Determine the [x, y] coordinate at the center of the cell enclosing the given text.  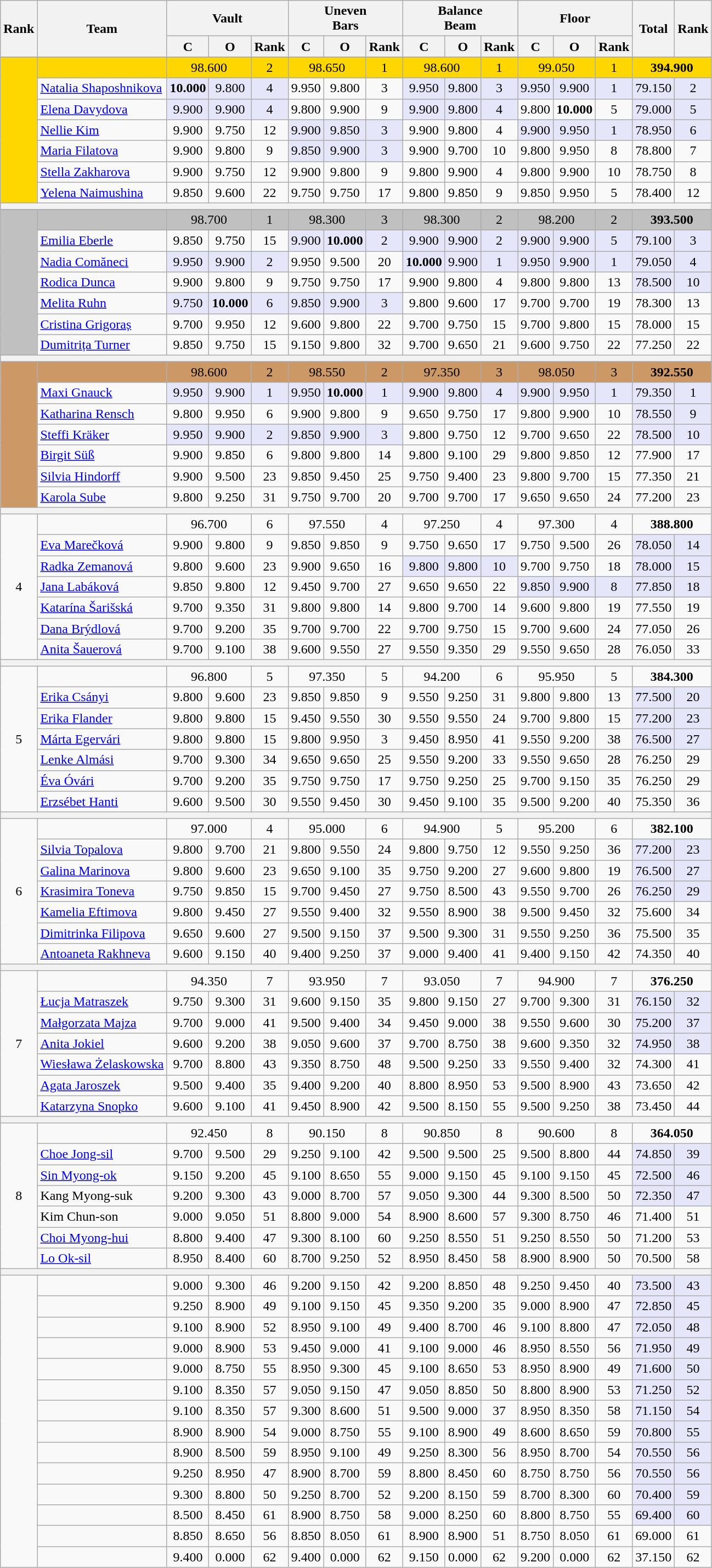
Eva Marečková [102, 545]
UnevenBars [346, 19]
393.500 [672, 219]
Maria Filatova [102, 151]
72.500 [654, 1175]
78.400 [654, 193]
70.500 [654, 1259]
95.200 [557, 828]
70.800 [654, 1431]
96.700 [209, 524]
77.500 [654, 697]
90.600 [557, 1133]
72.850 [654, 1306]
Erika Flander [102, 718]
8.100 [344, 1238]
Nadia Comăneci [102, 262]
94.200 [442, 676]
Melita Ruhn [102, 303]
71.200 [654, 1238]
79.000 [654, 109]
Karola Sube [102, 497]
Anita Jokiel [102, 1044]
Dana Brýdlová [102, 629]
79.100 [654, 240]
78.300 [654, 303]
95.000 [327, 828]
76.050 [654, 650]
8.400 [230, 1259]
98.700 [209, 219]
79.350 [654, 393]
Vault [227, 19]
98.200 [557, 219]
75.350 [654, 802]
Kang Myong-suk [102, 1196]
Stella Zakharova [102, 172]
Natalia Shaposhnikova [102, 88]
Kim Chun-son [102, 1217]
77.550 [654, 608]
73.450 [654, 1106]
94.350 [209, 981]
97.300 [557, 524]
74.850 [654, 1154]
79.150 [654, 88]
73.500 [654, 1285]
96.800 [209, 676]
Dimitrinka Filipova [102, 933]
Steffi Kräker [102, 435]
382.100 [672, 828]
95.950 [557, 676]
71.400 [654, 1217]
77.850 [654, 587]
93.050 [442, 981]
71.250 [654, 1390]
Łucja Matraszek [102, 1002]
79.050 [654, 262]
70.400 [654, 1494]
78.800 [654, 151]
71.600 [654, 1369]
90.150 [327, 1133]
376.250 [672, 981]
Maxi Gnauck [102, 393]
98.550 [327, 372]
392.550 [672, 372]
74.300 [654, 1064]
Nellie Kim [102, 130]
69.000 [654, 1536]
98.050 [557, 372]
75.600 [654, 912]
93.950 [327, 981]
Yelena Naimushina [102, 193]
97.250 [442, 524]
77.050 [654, 629]
Małgorzata Majza [102, 1023]
364.050 [672, 1133]
Márta Egervári [102, 739]
Antoaneta Rakhneva [102, 954]
98.650 [327, 67]
Erzsébet Hanti [102, 802]
76.150 [654, 1002]
75.500 [654, 933]
388.800 [672, 524]
77.250 [654, 345]
Choi Myong-hui [102, 1238]
Kamelia Eftimova [102, 912]
78.550 [654, 414]
Galina Marinova [102, 871]
78.050 [654, 545]
Krasimira Toneva [102, 892]
Katharina Rensch [102, 414]
Floor [575, 19]
92.450 [209, 1133]
Lenke Almási [102, 760]
37.150 [654, 1557]
77.900 [654, 455]
Lo Ok-sil [102, 1259]
Birgit Süß [102, 455]
72.050 [654, 1327]
97.000 [209, 828]
Katarzyna Snopko [102, 1106]
Choe Jong-sil [102, 1154]
97.550 [327, 524]
8.250 [463, 1515]
74.350 [654, 954]
394.900 [672, 67]
77.350 [654, 476]
90.850 [442, 1133]
Emilia Eberle [102, 240]
69.400 [654, 1515]
Cristina Grigoraș [102, 324]
Radka Zemanová [102, 566]
Anita Šauerová [102, 650]
Total [654, 29]
Éva Óvári [102, 781]
75.200 [654, 1023]
Silvia Topalova [102, 849]
Katarína Šarišská [102, 608]
39 [693, 1154]
Rodica Dunca [102, 283]
Wiesława Żelaskowska [102, 1064]
78.950 [654, 130]
Dumitrița Turner [102, 345]
78.750 [654, 172]
99.050 [557, 67]
74.950 [654, 1044]
72.350 [654, 1196]
Jana Labáková [102, 587]
Elena Davydova [102, 109]
Team [102, 29]
Silvia Hindorff [102, 476]
384.300 [672, 676]
BalanceBeam [460, 19]
Sin Myong-ok [102, 1175]
16 [384, 566]
Erika Csányi [102, 697]
Agata Jaroszek [102, 1085]
73.650 [654, 1085]
71.150 [654, 1411]
71.950 [654, 1348]
